Determine the (X, Y) coordinate at the center of the cell enclosing the given text.  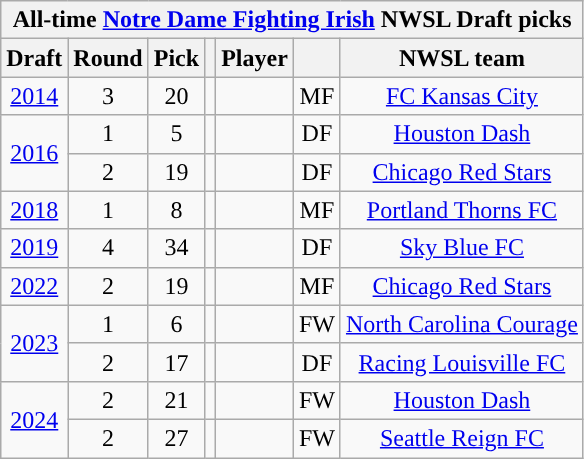
34 (176, 248)
FC Kansas City (462, 96)
Pick (176, 58)
4 (108, 248)
2019 (34, 248)
3 (108, 96)
2024 (34, 419)
21 (176, 400)
2023 (34, 343)
2014 (34, 96)
6 (176, 324)
2016 (34, 153)
5 (176, 134)
Round (108, 58)
Seattle Reign FC (462, 438)
17 (176, 362)
27 (176, 438)
Portland Thorns FC (462, 210)
2022 (34, 286)
All-time Notre Dame Fighting Irish NWSL Draft picks (292, 20)
Player (255, 58)
NWSL team (462, 58)
Racing Louisville FC (462, 362)
Sky Blue FC (462, 248)
2018 (34, 210)
North Carolina Courage (462, 324)
Draft (34, 58)
8 (176, 210)
20 (176, 96)
